Pinpoint the cell where the given text exists, returning its (X, Y) midpoint coordinate. 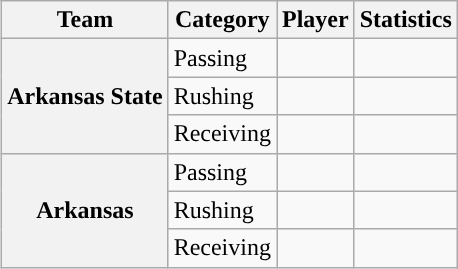
Statistics (406, 20)
Category (222, 20)
Arkansas State (85, 96)
Player (315, 20)
Team (85, 20)
Arkansas (85, 210)
